Detect which cell encompasses the target text, then output its [x, y] center coordinate. 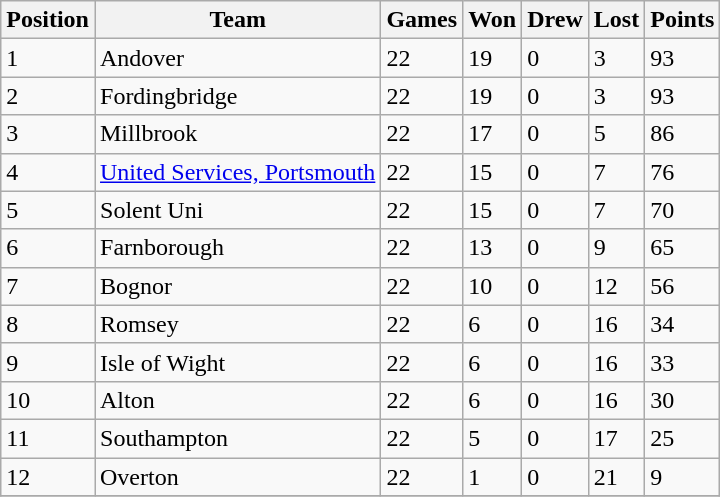
13 [492, 248]
11 [48, 438]
30 [682, 400]
4 [48, 172]
Millbrook [237, 134]
Solent Uni [237, 210]
65 [682, 248]
Isle of Wight [237, 362]
70 [682, 210]
Southampton [237, 438]
Games [422, 20]
33 [682, 362]
2 [48, 96]
21 [616, 477]
Team [237, 20]
86 [682, 134]
United Services, Portsmouth [237, 172]
25 [682, 438]
Drew [556, 20]
Andover [237, 58]
76 [682, 172]
Won [492, 20]
Farnborough [237, 248]
Fordingbridge [237, 96]
Position [48, 20]
Romsey [237, 324]
34 [682, 324]
Lost [616, 20]
8 [48, 324]
Bognor [237, 286]
56 [682, 286]
Overton [237, 477]
Alton [237, 400]
Points [682, 20]
